Pinpoint the cell where the given text exists, returning its [X, Y] midpoint coordinate. 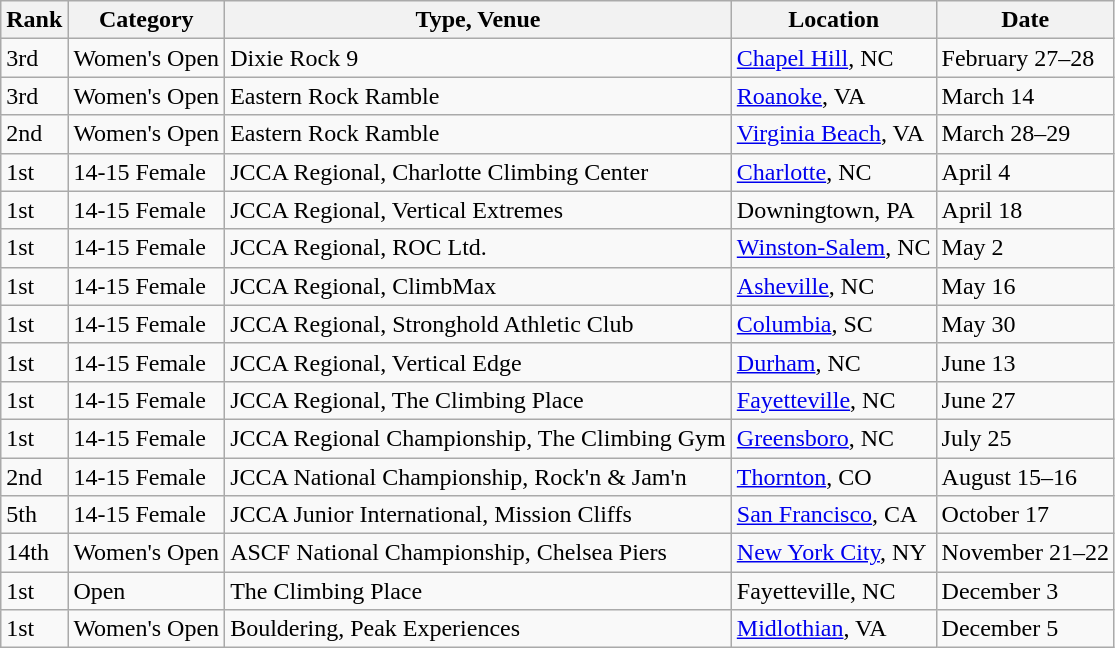
August 15–16 [1025, 477]
Dixie Rock 9 [478, 58]
Bouldering, Peak Experiences [478, 629]
The Climbing Place [478, 591]
Winston-Salem, NC [834, 248]
March 14 [1025, 96]
October 17 [1025, 515]
JCCA Junior International, Mission Cliffs [478, 515]
Roanoke, VA [834, 96]
Charlotte, NC [834, 172]
May 2 [1025, 248]
May 16 [1025, 286]
5th [34, 515]
June 27 [1025, 400]
JCCA National Championship, Rock'n & Jam'n [478, 477]
March 28–29 [1025, 134]
Open [146, 591]
Location [834, 20]
Greensboro, NC [834, 438]
JCCA Regional, Stronghold Athletic Club [478, 324]
ASCF National Championship, Chelsea Piers [478, 553]
Type, Venue [478, 20]
April 4 [1025, 172]
New York City, NY [834, 553]
Chapel Hill, NC [834, 58]
JCCA Regional, Vertical Edge [478, 362]
Asheville, NC [834, 286]
Thornton, CO [834, 477]
Virginia Beach, VA [834, 134]
JCCA Regional, Vertical Extremes [478, 210]
April 18 [1025, 210]
July 25 [1025, 438]
Category [146, 20]
14th [34, 553]
San Francisco, CA [834, 515]
JCCA Regional, ROC Ltd. [478, 248]
Columbia, SC [834, 324]
February 27–28 [1025, 58]
December 5 [1025, 629]
December 3 [1025, 591]
June 13 [1025, 362]
JCCA Regional, The Climbing Place [478, 400]
Durham, NC [834, 362]
Downingtown, PA [834, 210]
JCCA Regional, Charlotte Climbing Center [478, 172]
Midlothian, VA [834, 629]
Date [1025, 20]
Rank [34, 20]
May 30 [1025, 324]
JCCA Regional Championship, The Climbing Gym [478, 438]
November 21–22 [1025, 553]
JCCA Regional, ClimbMax [478, 286]
